Find where the given text appears and provide that cell's center as [X, Y] coordinate. 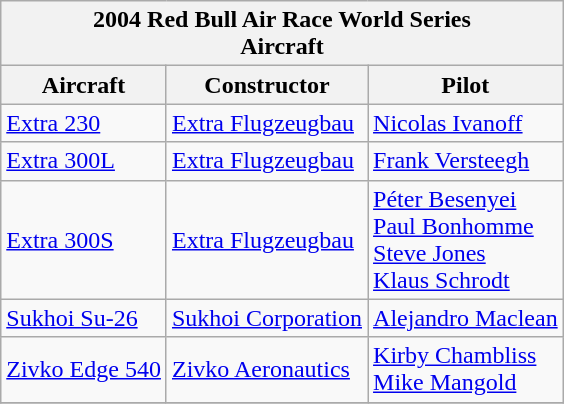
Zivko Aeronautics [266, 370]
Alejandro Maclean [466, 318]
Zivko Edge 540 [84, 370]
Pilot [466, 85]
Sukhoi Su-26 [84, 318]
Kirby Chambliss Mike Mangold [466, 370]
Extra 300L [84, 161]
2004 Red Bull Air Race World SeriesAircraft [282, 34]
Extra 230 [84, 123]
Frank Versteegh [466, 161]
Constructor [266, 85]
Nicolas Ivanoff [466, 123]
Extra 300S [84, 240]
Aircraft [84, 85]
Péter Besenyei Paul Bonhomme Steve Jones Klaus Schrodt [466, 240]
Sukhoi Corporation [266, 318]
